Extract the (x, y) coordinate from the center of the cell holding the provided text.  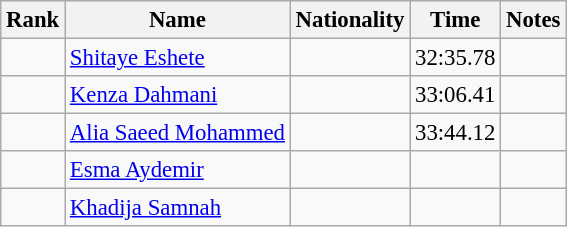
Shitaye Eshete (178, 58)
Notes (534, 20)
Nationality (350, 20)
33:44.12 (456, 133)
33:06.41 (456, 95)
Kenza Dahmani (178, 95)
Esma Aydemir (178, 170)
Alia Saeed Mohammed (178, 133)
Rank (33, 20)
32:35.78 (456, 58)
Khadija Samnah (178, 208)
Name (178, 20)
Time (456, 20)
